From the cell containing the given text, extract its center point as (x, y) coordinate. 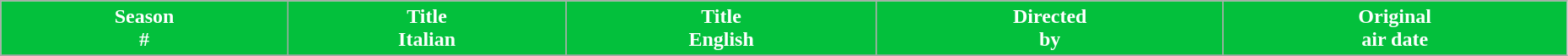
Original air date (1395, 29)
Title English (722, 29)
Season # (145, 29)
Directed by (1049, 29)
Title Italian (427, 29)
